From the cell containing the given text, extract its center point as (x, y) coordinate. 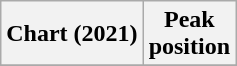
Chart (2021) (72, 34)
Peakposition (189, 34)
